Return (x, y) of the center of cell containing provided text 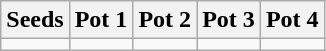
Pot 2 (165, 20)
Pot 1 (101, 20)
Seeds (35, 20)
Pot 4 (292, 20)
Pot 3 (229, 20)
